Scan for the cell matching the given text and deliver its (X, Y) coordinate at center. 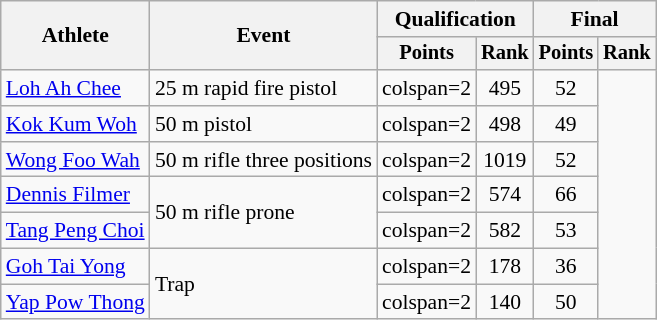
Loh Ah Chee (76, 88)
Goh Tai Yong (76, 267)
Event (264, 36)
574 (505, 195)
25 m rapid fire pistol (264, 88)
50 m rifle prone (264, 212)
1019 (505, 160)
36 (566, 267)
Yap Pow Thong (76, 302)
Dennis Filmer (76, 195)
Tang Peng Choi (76, 231)
178 (505, 267)
66 (566, 195)
582 (505, 231)
Qualification (456, 19)
Final (595, 19)
Athlete (76, 36)
140 (505, 302)
53 (566, 231)
50 m pistol (264, 124)
50 (566, 302)
Wong Foo Wah (76, 160)
495 (505, 88)
Kok Kum Woh (76, 124)
50 m rifle three positions (264, 160)
Trap (264, 284)
49 (566, 124)
498 (505, 124)
